Search for the cell housing the specified text and yield its [x, y] center coordinate. 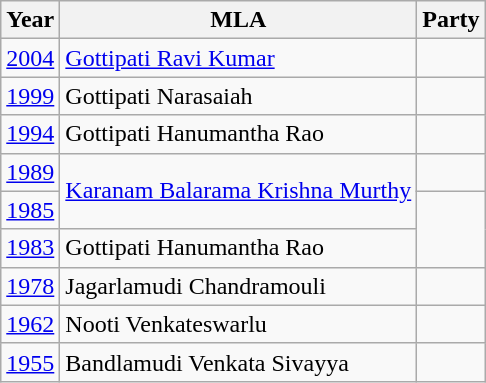
Karanam Balarama Krishna Murthy [238, 191]
Jagarlamudi Chandramouli [238, 286]
MLA [238, 20]
1978 [30, 286]
1994 [30, 134]
Gottipati Ravi Kumar [238, 58]
2004 [30, 58]
Nooti Venkateswarlu [238, 324]
Party [451, 20]
1955 [30, 362]
Gottipati Narasaiah [238, 96]
Bandlamudi Venkata Sivayya [238, 362]
Year [30, 20]
1985 [30, 210]
1999 [30, 96]
1983 [30, 248]
1989 [30, 172]
1962 [30, 324]
